Extract the (X, Y) coordinate from the center of the cell holding the provided text.  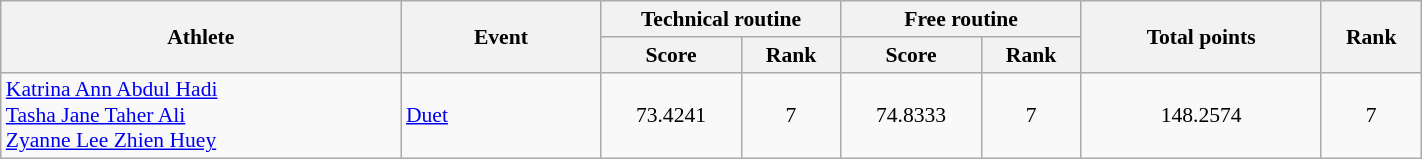
Total points (1201, 36)
Duet (501, 116)
148.2574 (1201, 116)
Technical routine (721, 19)
Athlete (201, 36)
Free routine (961, 19)
74.8333 (911, 116)
73.4241 (671, 116)
Katrina Ann Abdul HadiTasha Jane Taher AliZyanne Lee Zhien Huey (201, 116)
Event (501, 36)
